Extract the [x, y] coordinate from the center of the cell holding the provided text.  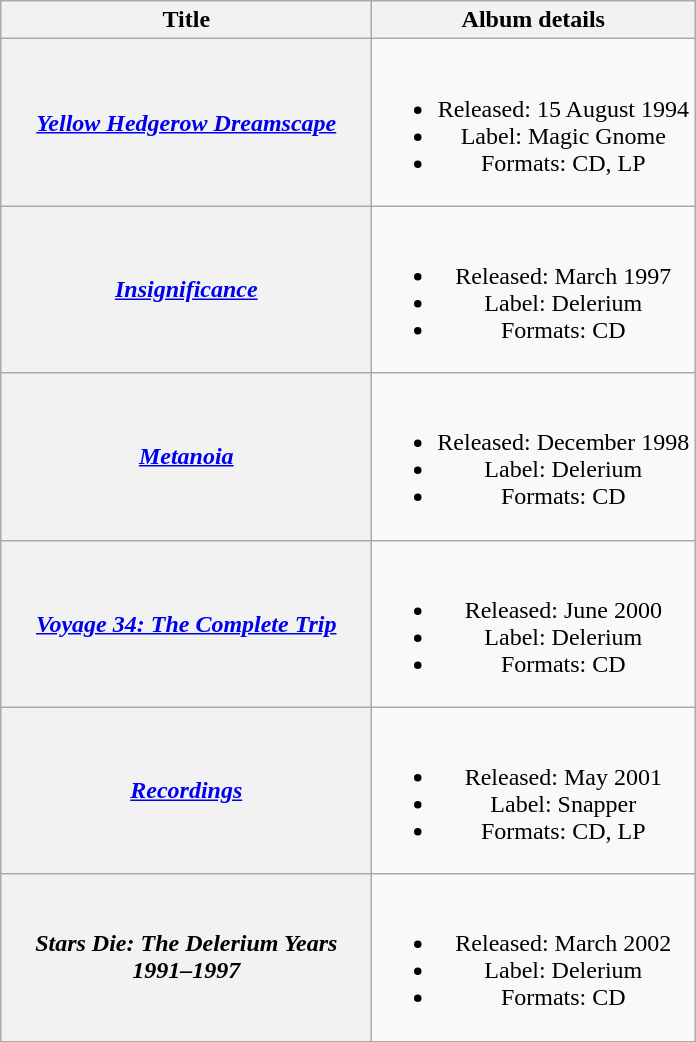
Released: May 2001Label: SnapperFormats: CD, LP [534, 790]
Metanoia [186, 456]
Yellow Hedgerow Dreamscape [186, 122]
Voyage 34: The Complete Trip [186, 624]
Released: March 1997Label: DeleriumFormats: CD [534, 290]
Released: 15 August 1994Label: Magic GnomeFormats: CD, LP [534, 122]
Title [186, 20]
Released: June 2000Label: DeleriumFormats: CD [534, 624]
Insignificance [186, 290]
Stars Die: The Delerium Years 1991–1997 [186, 958]
Released: March 2002Label: DeleriumFormats: CD [534, 958]
Recordings [186, 790]
Released: December 1998Label: DeleriumFormats: CD [534, 456]
Album details [534, 20]
